Output the (x, y) coordinate of the center of the cell containing the given text.  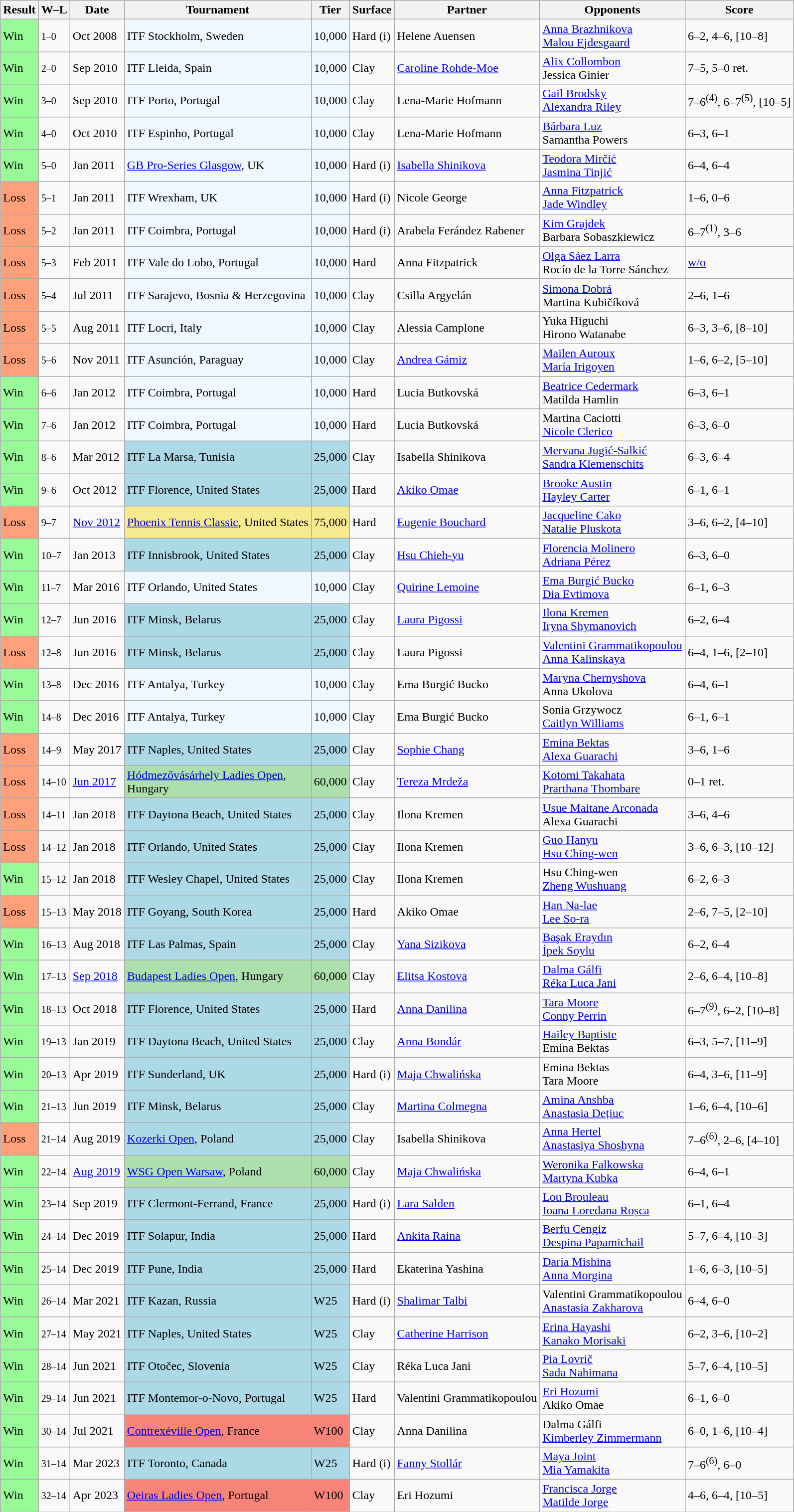
24–14 (54, 1236)
6–3, 3–6, [8–10] (739, 327)
2–6, 7–5, [2–10] (739, 912)
Elitsa Kostova (467, 976)
ITF Solapur, India (217, 1236)
31–14 (54, 1463)
Yana Sizikova (467, 945)
20–13 (54, 1074)
Ekaterina Yashina (467, 1269)
Result (19, 10)
Ema Burgić Bucko Dia Evtimova (613, 587)
Contrexéville Open, France (217, 1430)
Kozerki Open, Poland (217, 1139)
4–6, 6–4, [10–5] (739, 1496)
28–14 (54, 1365)
ITF Innisbrook, United States (217, 555)
Anna Fitzpatrick Jade Windley (613, 197)
ITF Otočec, Slovenia (217, 1365)
Teodora Mirčić Jasmina Tinjić (613, 166)
ITF La Marsa, Tunisia (217, 458)
29–14 (54, 1398)
w/o (739, 262)
ITF Pune, India (217, 1269)
Yuka Higuchi Hirono Watanabe (613, 327)
7–6(6), 2–6, [4–10] (739, 1139)
Alix Collombon Jessica Ginier (613, 68)
Martina Caciotti Nicole Clerico (613, 425)
Eri Hozumi (467, 1496)
5–7, 6–4, [10–5] (739, 1365)
Oct 2012 (97, 490)
Feb 2011 (97, 262)
6–7(9), 6–2, [10–8] (739, 1009)
14–9 (54, 749)
Oct 2010 (97, 133)
Oct 2018 (97, 1009)
Mailen Auroux María Irigoyen (613, 360)
Tara Moore Conny Perrin (613, 1009)
Simona Dobrá Martina Kubičíková (613, 295)
ITF Stockholm, Sweden (217, 36)
Catherine Harrison (467, 1333)
14–10 (54, 782)
2–0 (54, 68)
ITF Goyang, South Korea (217, 912)
6–2, 3–6, [10–2] (739, 1333)
Jul 2011 (97, 295)
6–2, 4–6, [10–8] (739, 36)
Jacqueline Cako Natalie Pluskota (613, 523)
6–1, 6–4 (739, 1204)
Eri Hozumi Akiko Omae (613, 1398)
1–6, 6–2, [5–10] (739, 360)
3–6, 4–6 (739, 814)
Csilla Argyelán (467, 295)
Sophie Chang (467, 749)
14–11 (54, 814)
ITF Sunderland, UK (217, 1074)
21–14 (54, 1139)
4–0 (54, 133)
Anna Brazhnikova Malou Ejdesgaard (613, 36)
Tereza Mrdeža (467, 782)
9–7 (54, 523)
7–6(4), 6–7(5), [10–5] (739, 101)
Fanny Stollár (467, 1463)
Mar 2012 (97, 458)
GB Pro-Series Glasgow, UK (217, 166)
Beatrice Cedermark Matilda Hamlin (613, 392)
0–1 ret. (739, 782)
Sonia Grzywocz Caitlyn Williams (613, 717)
May 2017 (97, 749)
3–0 (54, 101)
Maryna Chernyshova Anna Ukolova (613, 684)
Mar 2023 (97, 1463)
32–14 (54, 1496)
Sep 2018 (97, 976)
Andrea Gámiz (467, 360)
5–3 (54, 262)
WSG Open Warsaw, Poland (217, 1171)
6–3, 6–4 (739, 458)
12–8 (54, 652)
3–6, 1–6 (739, 749)
Anna Fitzpatrick (467, 262)
Nov 2011 (97, 360)
ITF Las Palmas, Spain (217, 945)
Francisca Jorge Matilde Jorge (613, 1496)
Quirine Lemoine (467, 587)
Tier (330, 10)
Berfu Cengiz Despina Papamichail (613, 1236)
Weronika Falkowska Martyna Kubka (613, 1171)
Emina Bektas Alexa Guarachi (613, 749)
2–6, 6–4, [10–8] (739, 976)
ITF Locri, Italy (217, 327)
Kotomi Takahata Prarthana Thombare (613, 782)
25–14 (54, 1269)
Oeiras Ladies Open, Portugal (217, 1496)
Eugenie Bouchard (467, 523)
6–3, 5–7, [11–9] (739, 1041)
7–5, 5–0 ret. (739, 68)
1–6, 6–3, [10–5] (739, 1269)
Réka Luca Jani (467, 1365)
Daria Mishina Anna Morgina (613, 1269)
Alessia Camplone (467, 327)
5–4 (54, 295)
Budapest Ladies Open, Hungary (217, 976)
Jan 2019 (97, 1041)
6–4, 6–4 (739, 166)
23–14 (54, 1204)
Jun 2017 (97, 782)
15–12 (54, 879)
Erina Hayashi Kanako Morisaki (613, 1333)
18–13 (54, 1009)
Anna Hertel Anastasiya Shoshyna (613, 1139)
Başak Eraydın İpek Soylu (613, 945)
Sep 2019 (97, 1204)
Valentini Grammatikopoulou Anastasia Zakharova (613, 1301)
5–6 (54, 360)
6–6 (54, 392)
8–6 (54, 458)
2–6, 1–6 (739, 295)
Date (97, 10)
22–14 (54, 1171)
Valentini Grammatikopoulou Anna Kalinskaya (613, 652)
Bárbara Luz Samantha Powers (613, 133)
11–7 (54, 587)
27–14 (54, 1333)
10–7 (54, 555)
Valentini Grammatikopoulou (467, 1398)
Gail Brodsky Alexandra Riley (613, 101)
Apr 2023 (97, 1496)
3–6, 6–2, [4–10] (739, 523)
16–13 (54, 945)
Dalma Gálfi Réka Luca Jani (613, 976)
Apr 2019 (97, 1074)
May 2021 (97, 1333)
Oct 2008 (97, 36)
9–6 (54, 490)
6–2, 6–3 (739, 879)
Nicole George (467, 197)
Score (739, 10)
ITF Asunción, Paraguay (217, 360)
Lou Brouleau Ioana Loredana Roșca (613, 1204)
19–13 (54, 1041)
6–0, 1–6, [10–4] (739, 1430)
Amina Anshba Anastasia Dețiuc (613, 1106)
14–8 (54, 717)
Aug 2011 (97, 327)
13–8 (54, 684)
ITF Wesley Chapel, United States (217, 879)
Kim Grajdek Barbara Sobaszkiewicz (613, 230)
21–13 (54, 1106)
1–6, 0–6 (739, 197)
ITF Porto, Portugal (217, 101)
3–6, 6–3, [10–12] (739, 847)
Mar 2016 (97, 587)
Mar 2021 (97, 1301)
Jun 2019 (97, 1106)
Maya Joint Mia Yamakita (613, 1463)
Caroline Rohde-Moe (467, 68)
30–14 (54, 1430)
W–L (54, 10)
7–6(6), 6–0 (739, 1463)
15–13 (54, 912)
ITF Montemor-o-Novo, Portugal (217, 1398)
Partner (467, 10)
ITF Lleida, Spain (217, 68)
Hsu Ching-wen Zheng Wushuang (613, 879)
ITF Espinho, Portugal (217, 133)
Brooke Austin Hayley Carter (613, 490)
Hódmezővásárhely Ladies Open, Hungary (217, 782)
May 2018 (97, 912)
Aug 2018 (97, 945)
75,000 (330, 523)
Mervana Jugić-Salkić Sandra Klemenschits (613, 458)
Helene Auensen (467, 36)
Ilona Kremen Iryna Shymanovich (613, 619)
Tournament (217, 10)
7–6 (54, 425)
Jan 2013 (97, 555)
ITF Sarajevo, Bosnia & Herzegovina (217, 295)
Jul 2021 (97, 1430)
Anna Bondár (467, 1041)
5–1 (54, 197)
Dalma Gálfi Kimberley Zimmermann (613, 1430)
Hsu Chieh-yu (467, 555)
1–6, 6–4, [10–6] (739, 1106)
Shalimar Talbi (467, 1301)
Arabela Ferández Rabener (467, 230)
6–4, 6–0 (739, 1301)
Hailey Baptiste Emina Bektas (613, 1041)
1–0 (54, 36)
5–7, 6–4, [10–3] (739, 1236)
6–1, 6–0 (739, 1398)
Pia Lovrič Sada Nahimana (613, 1365)
Ankita Raina (467, 1236)
Martina Colmegna (467, 1106)
6–7(1), 3–6 (739, 230)
Nov 2012 (97, 523)
Han Na-lae Lee So-ra (613, 912)
Florencia Molinero Adriana Pérez (613, 555)
ITF Kazan, Russia (217, 1301)
6–1, 6–3 (739, 587)
17–13 (54, 976)
Surface (372, 10)
ITF Wrexham, UK (217, 197)
Olga Sáez Larra Rocío de la Torre Sánchez (613, 262)
Usue Maitane Arconada Alexa Guarachi (613, 814)
5–0 (54, 166)
Emina Bektas Tara Moore (613, 1074)
12–7 (54, 619)
ITF Vale do Lobo, Portugal (217, 262)
26–14 (54, 1301)
Opponents (613, 10)
6–4, 3–6, [11–9] (739, 1074)
Phoenix Tennis Classic, United States (217, 523)
5–2 (54, 230)
Guo Hanyu Hsu Ching-wen (613, 847)
ITF Toronto, Canada (217, 1463)
6–4, 1–6, [2–10] (739, 652)
5–5 (54, 327)
Lara Salden (467, 1204)
ITF Clermont-Ferrand, France (217, 1204)
14–12 (54, 847)
